Locate the cell with the specified text and output its (X, Y) center coordinate. 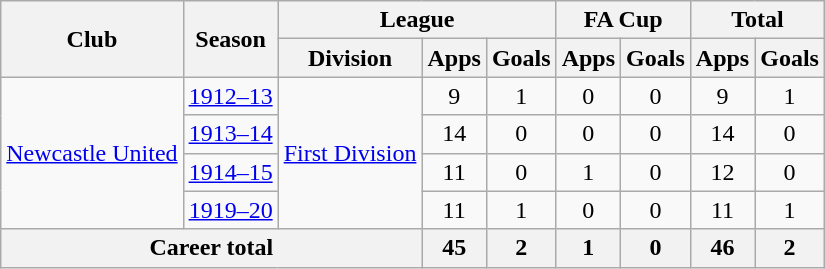
1919–20 (230, 210)
Division (350, 58)
Season (230, 39)
Club (92, 39)
FA Cup (623, 20)
League (417, 20)
1913–14 (230, 134)
1914–15 (230, 172)
12 (722, 172)
Newcastle United (92, 153)
45 (454, 248)
Career total (212, 248)
46 (722, 248)
First Division (350, 153)
Total (757, 20)
1912–13 (230, 96)
